Detect which cell encompasses the target text, then output its [X, Y] center coordinate. 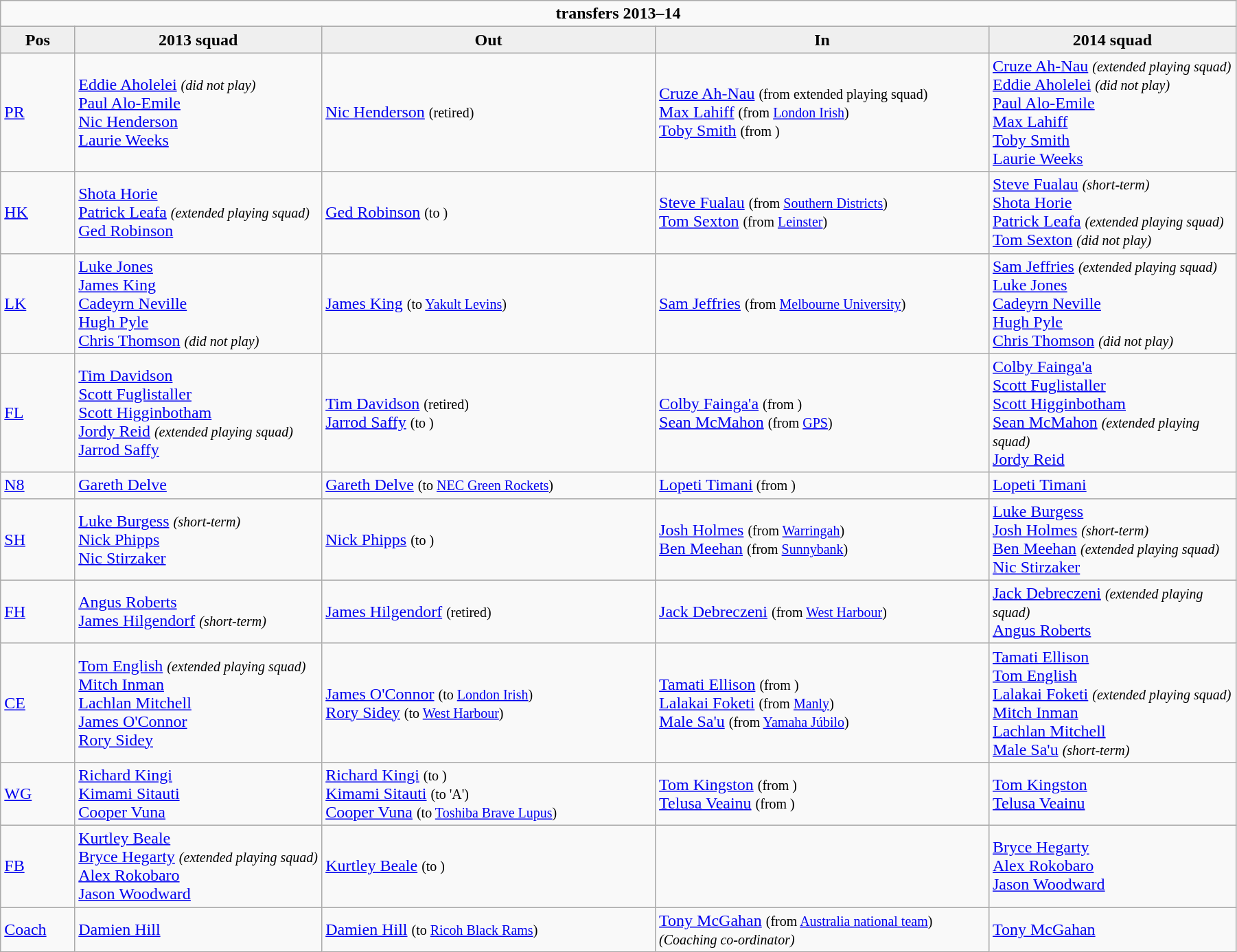
Damien Hill (to Ricoh Black Rams) [489, 929]
FB [38, 866]
Tamati Ellison (from ) Lalakai Foketi (from Manly) Male Sa'u (from Yamaha Júbilo) [822, 703]
Damien Hill [198, 929]
HK [38, 213]
LK [38, 303]
CE [38, 703]
Luke Burgess (short-term)Nick PhippsNic Stirzaker [198, 539]
Steve Fualau (from Southern Districts) Tom Sexton (from Leinster) [822, 213]
2014 squad [1112, 40]
Tom KingstonTelusa Veainu [1112, 793]
Richard KingiKimami SitautiCooper Vuna [198, 793]
Tamati EllisonTom EnglishLalakai Foketi (extended playing squad)Mitch InmanLachlan MitchellMale Sa'u (short-term) [1112, 703]
N8 [38, 485]
Gareth Delve [198, 485]
Pos [38, 40]
Tom Kingston (from ) Telusa Veainu (from ) [822, 793]
transfers 2013–14 [618, 14]
Tony McGahan (from Australia national team) (Coaching co-ordinator) [822, 929]
Nick Phipps (to ) [489, 539]
Kurtley BealeBryce Hegarty (extended playing squad)Alex RokobaroJason Woodward [198, 866]
Cruze Ah-Nau (extended playing squad)Eddie Aholelei (did not play)Paul Alo-EmileMax LahiffToby SmithLaurie Weeks [1112, 113]
Kurtley Beale (to ) [489, 866]
WG [38, 793]
2013 squad [198, 40]
FH [38, 612]
Lopeti Timani [1112, 485]
Colby Fainga'a (from ) Sean McMahon (from GPS) [822, 413]
Gareth Delve (to NEC Green Rockets) [489, 485]
PR [38, 113]
Angus RobertsJames Hilgendorf (short-term) [198, 612]
Cruze Ah-Nau (from extended playing squad) Max Lahiff (from London Irish) Toby Smith (from ) [822, 113]
Tony McGahan [1112, 929]
Ged Robinson (to ) [489, 213]
Coach [38, 929]
Luke BurgessJosh Holmes (short-term)Ben Meehan (extended playing squad)Nic Stirzaker [1112, 539]
Steve Fualau (short-term)Shota HoriePatrick Leafa (extended playing squad)Tom Sexton (did not play) [1112, 213]
Tim Davidson (retired) Jarrod Saffy (to ) [489, 413]
Sam Jeffries (extended playing squad)Luke JonesCadeyrn NevilleHugh PyleChris Thomson (did not play) [1112, 303]
Luke JonesJames KingCadeyrn NevilleHugh PyleChris Thomson (did not play) [198, 303]
Shota HoriePatrick Leafa (extended playing squad)Ged Robinson [198, 213]
FL [38, 413]
Bryce HegartyAlex RokobaroJason Woodward [1112, 866]
Nic Henderson (retired) [489, 113]
Sam Jeffries (from Melbourne University) [822, 303]
Josh Holmes (from Warringah) Ben Meehan (from Sunnybank) [822, 539]
James O'Connor (to London Irish) Rory Sidey (to West Harbour) [489, 703]
Tim DavidsonScott FuglistallerScott HigginbothamJordy Reid (extended playing squad)Jarrod Saffy [198, 413]
Lopeti Timani (from ) [822, 485]
Eddie Aholelei (did not play)Paul Alo-EmileNic HendersonLaurie Weeks [198, 113]
SH [38, 539]
Colby Fainga'aScott FuglistallerScott HigginbothamSean McMahon (extended playing squad)Jordy Reid [1112, 413]
Tom English (extended playing squad)Mitch InmanLachlan MitchellJames O'ConnorRory Sidey [198, 703]
James Hilgendorf (retired) [489, 612]
In [822, 40]
Jack Debreczeni (extended playing squad)Angus Roberts [1112, 612]
Jack Debreczeni (from West Harbour) [822, 612]
James King (to Yakult Levins) [489, 303]
Out [489, 40]
Richard Kingi (to ) Kimami Sitauti (to 'A') Cooper Vuna (to Toshiba Brave Lupus) [489, 793]
